Extract the (x, y) coordinate from the center of the cell holding the provided text.  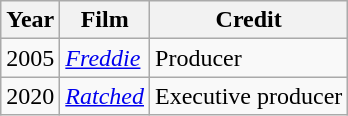
2005 (30, 58)
2020 (30, 96)
Credit (249, 20)
Ratched (105, 96)
Year (30, 20)
Executive producer (249, 96)
Freddie (105, 58)
Producer (249, 58)
Film (105, 20)
